Provide the [X, Y] coordinate of the cell's center where the given text is located.  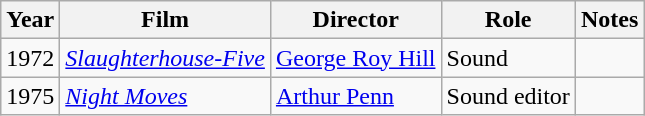
1972 [30, 58]
Role [508, 20]
Slaughterhouse-Five [166, 58]
Director [356, 20]
George Roy Hill [356, 58]
Sound editor [508, 96]
1975 [30, 96]
Year [30, 20]
Arthur Penn [356, 96]
Notes [609, 20]
Film [166, 20]
Night Moves [166, 96]
Sound [508, 58]
